Identify which cell holds the provided text, then report its (x, y) central coordinate. 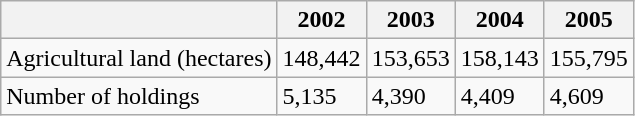
2004 (500, 20)
148,442 (322, 58)
Agricultural land (hectares) (139, 58)
4,390 (410, 96)
5,135 (322, 96)
2005 (588, 20)
2003 (410, 20)
Number of holdings (139, 96)
4,609 (588, 96)
4,409 (500, 96)
158,143 (500, 58)
153,653 (410, 58)
2002 (322, 20)
155,795 (588, 58)
